Return (x, y) of the center of cell containing provided text 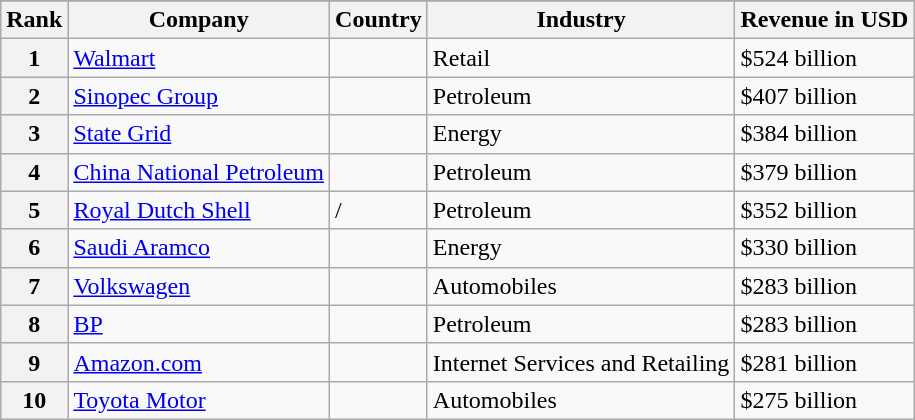
State Grid (199, 134)
$407 billion (824, 96)
Retail (581, 58)
9 (34, 362)
Royal Dutch Shell (199, 210)
Walmart (199, 58)
10 (34, 400)
Industry (581, 20)
BP (199, 324)
Rank (34, 20)
5 (34, 210)
Sinopec Group (199, 96)
$524 billion (824, 58)
8 (34, 324)
7 (34, 286)
$379 billion (824, 172)
Toyota Motor (199, 400)
4 (34, 172)
Volkswagen (199, 286)
3 (34, 134)
China National Petroleum (199, 172)
Amazon.com (199, 362)
Country (379, 20)
$275 billion (824, 400)
6 (34, 248)
1 (34, 58)
Company (199, 20)
$384 billion (824, 134)
$352 billion (824, 210)
$281 billion (824, 362)
Revenue in USD (824, 20)
Internet Services and Retailing (581, 362)
/ (379, 210)
Saudi Aramco (199, 248)
$330 billion (824, 248)
2 (34, 96)
